Provide the (X, Y) coordinate of the cell's center where the given text is located.  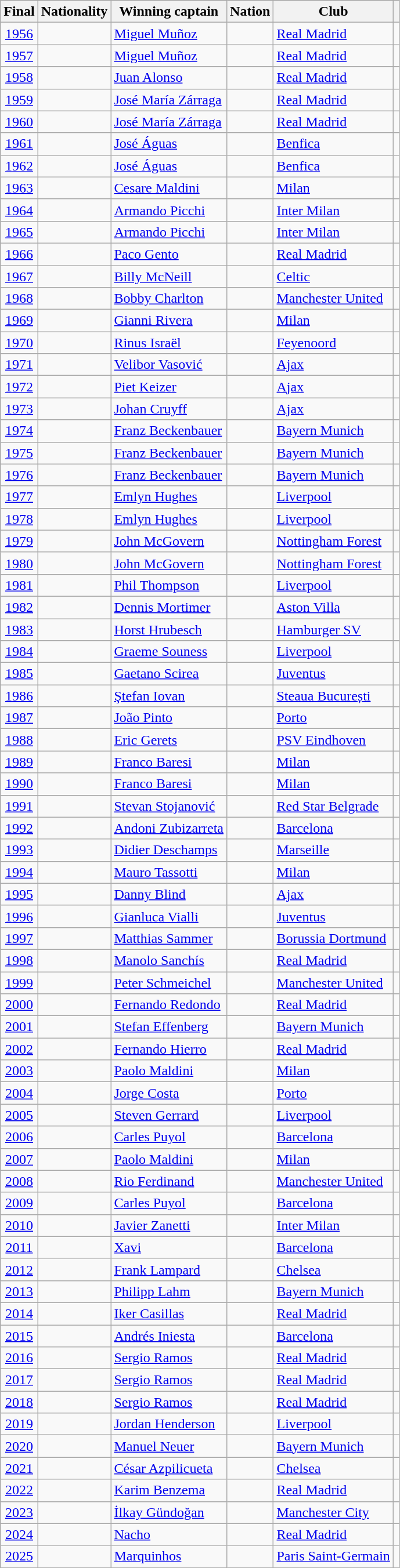
2006 (19, 1137)
1962 (19, 166)
1969 (19, 321)
Juan Alonso (169, 78)
1956 (19, 34)
1975 (19, 453)
Philipp Lahm (169, 1291)
1963 (19, 188)
Manchester City (333, 1512)
2005 (19, 1115)
2018 (19, 1402)
2014 (19, 1313)
1973 (19, 409)
2004 (19, 1093)
1979 (19, 541)
İlkay Gündoğan (169, 1512)
Nation (250, 12)
1996 (19, 916)
1958 (19, 78)
PSV Eindhoven (333, 740)
Gianluca Vialli (169, 916)
João Pinto (169, 718)
1983 (19, 629)
Hamburger SV (333, 629)
1964 (19, 210)
1978 (19, 519)
César Azpilicueta (169, 1468)
Jordan Henderson (169, 1424)
Karim Benzema (169, 1490)
Red Star Belgrade (333, 806)
2001 (19, 1027)
Club (333, 12)
Paris Saint-Germain (333, 1556)
Phil Thompson (169, 585)
Xavi (169, 1247)
1965 (19, 232)
1968 (19, 299)
2022 (19, 1490)
1988 (19, 740)
1960 (19, 122)
1994 (19, 872)
1989 (19, 762)
1982 (19, 607)
Fernando Redondo (169, 1005)
2016 (19, 1358)
1985 (19, 674)
Manolo Sanchís (169, 960)
Piet Keizer (169, 387)
2011 (19, 1247)
2010 (19, 1225)
1971 (19, 365)
1991 (19, 806)
2013 (19, 1291)
Steven Gerrard (169, 1115)
Aston Villa (333, 607)
Gaetano Scirea (169, 674)
Nationality (74, 12)
Graeme Souness (169, 652)
2021 (19, 1468)
Andrés Iniesta (169, 1335)
Jorge Costa (169, 1093)
2017 (19, 1380)
2007 (19, 1159)
1987 (19, 718)
Stefan Effenberg (169, 1027)
Gianni Rivera (169, 321)
Rio Ferdinand (169, 1181)
Paco Gento (169, 254)
Danny Blind (169, 894)
Frank Lampard (169, 1269)
Johan Cruyff (169, 409)
2015 (19, 1335)
1995 (19, 894)
2024 (19, 1534)
Rinus Israël (169, 343)
Nacho (169, 1534)
Manuel Neuer (169, 1446)
2000 (19, 1005)
1997 (19, 938)
1974 (19, 431)
Matthias Sammer (169, 938)
Horst Hrubesch (169, 629)
Andoni Zubizarreta (169, 828)
Velibor Vasović (169, 365)
1976 (19, 475)
Marseille (333, 850)
1959 (19, 100)
Peter Schmeichel (169, 983)
2019 (19, 1424)
1972 (19, 387)
Ştefan Iovan (169, 696)
Fernando Hierro (169, 1049)
1981 (19, 585)
2020 (19, 1446)
Winning captain (169, 12)
Billy McNeill (169, 277)
1986 (19, 696)
1998 (19, 960)
Feyenoord (333, 343)
2023 (19, 1512)
1970 (19, 343)
Cesare Maldini (169, 188)
Bobby Charlton (169, 299)
2002 (19, 1049)
Steaua București (333, 696)
2003 (19, 1071)
Iker Casillas (169, 1313)
Mauro Tassotti (169, 872)
Dennis Mortimer (169, 607)
1980 (19, 563)
1990 (19, 784)
1966 (19, 254)
Borussia Dortmund (333, 938)
Didier Deschamps (169, 850)
2025 (19, 1556)
2009 (19, 1203)
2012 (19, 1269)
1999 (19, 983)
Marquinhos (169, 1556)
1961 (19, 144)
1967 (19, 277)
Javier Zanetti (169, 1225)
Eric Gerets (169, 740)
1993 (19, 850)
Celtic (333, 277)
Final (19, 12)
1992 (19, 828)
Stevan Stojanović (169, 806)
1977 (19, 497)
2008 (19, 1181)
1984 (19, 652)
1957 (19, 56)
